Search for the cell housing the specified text and yield its (x, y) center coordinate. 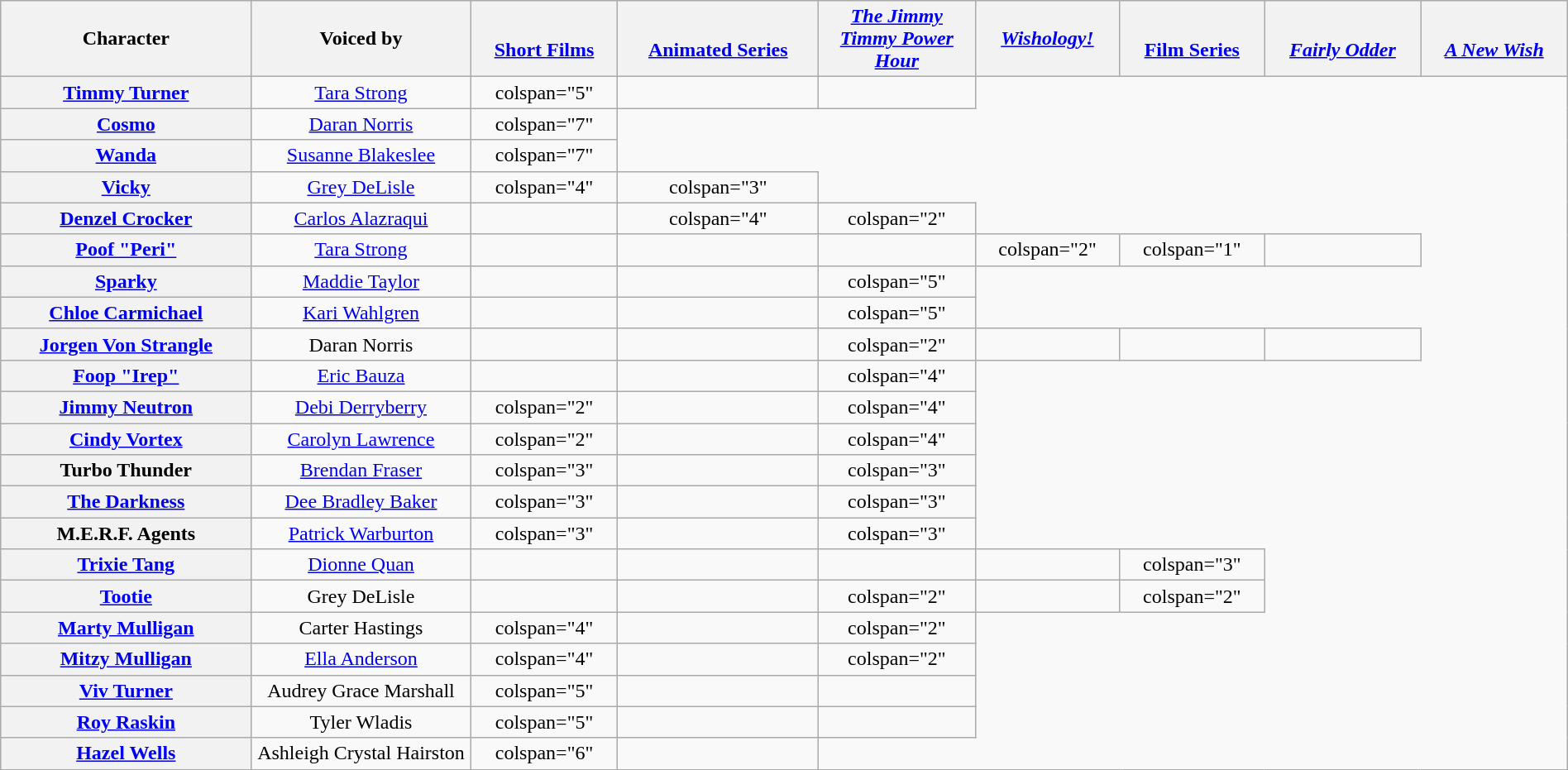
Carter Hastings (361, 628)
Timmy Turner (126, 93)
Viv Turner (126, 691)
The Jimmy Timmy Power Hour (896, 39)
Hazel Wells (126, 753)
Tyler Wladis (361, 722)
Wishology! (1047, 39)
Chloe Carmichael (126, 313)
Ashleigh Crystal Hairston (361, 753)
Mitzy Mulligan (126, 659)
Jorgen Von Strangle (126, 344)
Foop "Irep" (126, 375)
Character (126, 39)
M.E.R.F. Agents (126, 533)
Carolyn Lawrence (361, 439)
Animated Series (718, 39)
Turbo Thunder (126, 471)
Jimmy Neutron (126, 407)
A New Wish (1494, 39)
The Darkness (126, 502)
Audrey Grace Marshall (361, 691)
Cosmo (126, 124)
Ella Anderson (361, 659)
Marty Mulligan (126, 628)
Sparky (126, 281)
Eric Bauza (361, 375)
Dionne Quan (361, 565)
colspan="1" (1193, 250)
Debi Derryberry (361, 407)
Wanda (126, 155)
colspan="6" (544, 753)
Carlos Alazraqui (361, 218)
Denzel Crocker (126, 218)
Voiced by (361, 39)
Fairly Odder (1343, 39)
Dee Bradley Baker (361, 502)
Roy Raskin (126, 722)
Poof "Peri" (126, 250)
Vicky (126, 187)
Susanne Blakeslee (361, 155)
Maddie Taylor (361, 281)
Trixie Tang (126, 565)
Brendan Fraser (361, 471)
Short Films (544, 39)
Patrick Warburton (361, 533)
Kari Wahlgren (361, 313)
Cindy Vortex (126, 439)
Tootie (126, 596)
Film Series (1193, 39)
